Search for the cell housing the specified text and yield its (x, y) center coordinate. 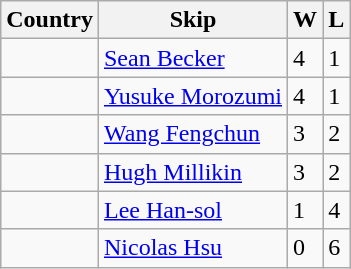
6 (336, 248)
W (306, 20)
Lee Han-sol (192, 210)
Wang Fengchun (192, 134)
Country (50, 20)
Nicolas Hsu (192, 248)
Skip (192, 20)
Sean Becker (192, 58)
L (336, 20)
Yusuke Morozumi (192, 96)
Hugh Millikin (192, 172)
0 (306, 248)
